Return [x, y] of the center of cell containing provided text 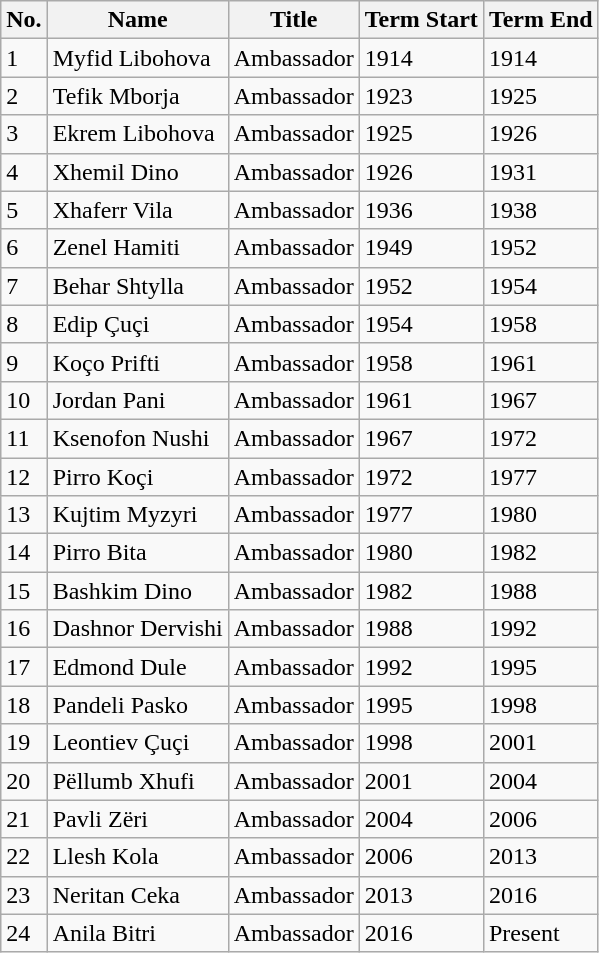
Present [540, 933]
16 [24, 629]
Xhemil Dino [138, 172]
19 [24, 743]
1938 [540, 210]
17 [24, 667]
Anila Bitri [138, 933]
Edmond Dule [138, 667]
Bashkim Dino [138, 591]
7 [24, 286]
Ekrem Libohova [138, 134]
Koço Prifti [138, 362]
23 [24, 895]
6 [24, 248]
Pirro Bita [138, 553]
Kujtim Myzyri [138, 515]
11 [24, 438]
1936 [421, 210]
Pëllumb Xhufi [138, 781]
Edip Çuçi [138, 324]
4 [24, 172]
8 [24, 324]
Name [138, 20]
Neritan Ceka [138, 895]
Pavli Zëri [138, 819]
Tefik Mborja [138, 96]
Term Start [421, 20]
Myfid Libohova [138, 58]
3 [24, 134]
1949 [421, 248]
Zenel Hamiti [138, 248]
21 [24, 819]
No. [24, 20]
Leontiev Çuçi [138, 743]
Jordan Pani [138, 400]
12 [24, 477]
10 [24, 400]
15 [24, 591]
Llesh Kola [138, 857]
Ksenofon Nushi [138, 438]
Title [294, 20]
Pandeli Pasko [138, 705]
1923 [421, 96]
Xhaferr Vila [138, 210]
Behar Shtylla [138, 286]
2 [24, 96]
24 [24, 933]
1931 [540, 172]
Pirro Koçi [138, 477]
1 [24, 58]
22 [24, 857]
14 [24, 553]
Dashnor Dervishi [138, 629]
9 [24, 362]
13 [24, 515]
20 [24, 781]
Term End [540, 20]
5 [24, 210]
18 [24, 705]
